From the cell containing the given text, extract its center point as (x, y) coordinate. 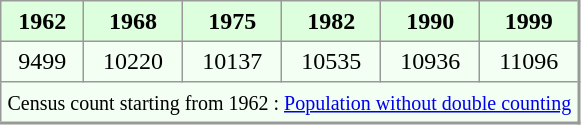
1990 (430, 21)
1968 (134, 21)
10535 (332, 61)
11096 (530, 61)
1982 (332, 21)
Census count starting from 1962 : Population without double counting (290, 102)
9499 (42, 61)
1962 (42, 21)
10137 (232, 61)
1999 (530, 21)
1975 (232, 21)
10220 (134, 61)
10936 (430, 61)
